Detect which cell encompasses the target text, then output its (X, Y) center coordinate. 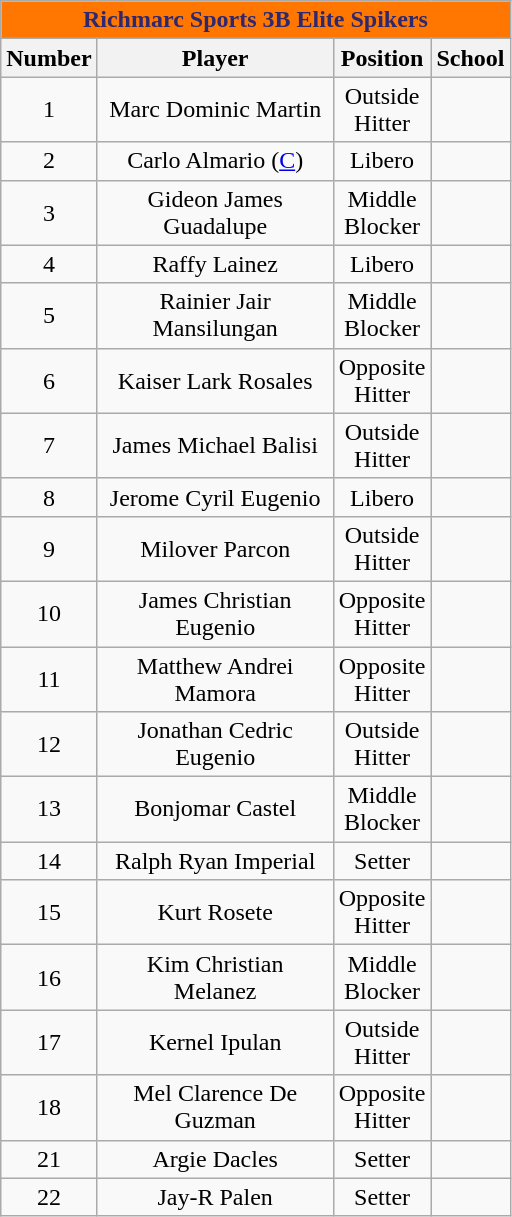
Jonathan Cedric Eugenio (215, 744)
Kernel Ipulan (215, 1042)
School (470, 58)
2 (49, 161)
Carlo Almario (C) (215, 161)
8 (49, 497)
4 (49, 264)
18 (49, 1108)
11 (49, 678)
Rainier Jair Mansilungan (215, 316)
Argie Dacles (215, 1159)
16 (49, 978)
12 (49, 744)
6 (49, 380)
14 (49, 861)
10 (49, 614)
Gideon James Guadalupe (215, 212)
Ralph Ryan Imperial (215, 861)
Position (382, 58)
Kurt Rosete (215, 912)
1 (49, 110)
Mel Clarence De Guzman (215, 1108)
Raffy Lainez (215, 264)
Number (49, 58)
5 (49, 316)
7 (49, 446)
James Michael Balisi (215, 446)
13 (49, 810)
3 (49, 212)
Jay-R Palen (215, 1197)
9 (49, 548)
Jerome Cyril Eugenio (215, 497)
Kim Christian Melanez (215, 978)
Marc Dominic Martin (215, 110)
Bonjomar Castel (215, 810)
22 (49, 1197)
17 (49, 1042)
21 (49, 1159)
Richmarc Sports 3B Elite Spikers (256, 20)
James Christian Eugenio (215, 614)
Player (215, 58)
Kaiser Lark Rosales (215, 380)
Milover Parcon (215, 548)
15 (49, 912)
Matthew Andrei Mamora (215, 678)
